Scan for the cell matching the given text and deliver its (x, y) coordinate at center. 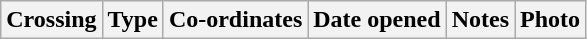
Photo (550, 20)
Co-ordinates (235, 20)
Notes (480, 20)
Date opened (377, 20)
Type (132, 20)
Crossing (52, 20)
